Search for the cell housing the specified text and yield its [x, y] center coordinate. 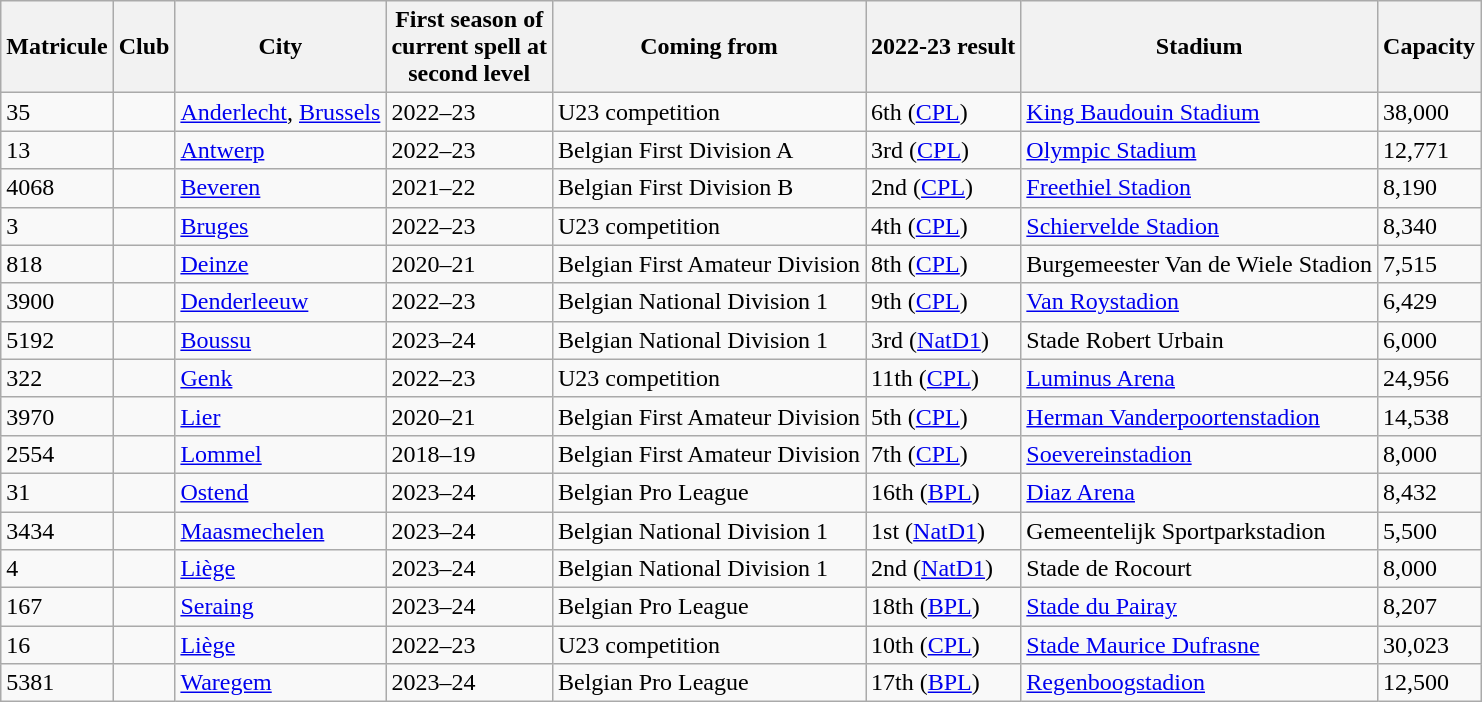
King Baudouin Stadium [1200, 112]
24,956 [1430, 378]
City [280, 47]
Gemeentelijk Sportparkstadion [1200, 531]
Capacity [1430, 47]
18th (BPL) [944, 607]
3970 [57, 416]
30,023 [1430, 645]
7,515 [1430, 264]
2nd (NatD1) [944, 569]
Anderlecht, Brussels [280, 112]
6th (CPL) [944, 112]
Stade Robert Urbain [1200, 340]
17th (BPL) [944, 683]
8th (CPL) [944, 264]
Lier [280, 416]
16 [57, 645]
Beveren [280, 188]
8,207 [1430, 607]
1st (NatD1) [944, 531]
9th (CPL) [944, 302]
3 [57, 226]
Stade du Pairay [1200, 607]
Bruges [280, 226]
8,432 [1430, 492]
8,340 [1430, 226]
Schiervelde Stadion [1200, 226]
2022-23 result [944, 47]
Stade Maurice Dufrasne [1200, 645]
4th (CPL) [944, 226]
Coming from [708, 47]
Seraing [280, 607]
5,500 [1430, 531]
Stadium [1200, 47]
16th (BPL) [944, 492]
Soevereinstadion [1200, 454]
First season of current spell at second level [470, 47]
31 [57, 492]
6,000 [1430, 340]
Freethiel Stadion [1200, 188]
Belgian First Division B [708, 188]
6,429 [1430, 302]
167 [57, 607]
Antwerp [280, 150]
Club [144, 47]
4068 [57, 188]
Denderleeuw [280, 302]
Stade de Rocourt [1200, 569]
Deinze [280, 264]
Burgemeester Van de Wiele Stadion [1200, 264]
8,190 [1430, 188]
3434 [57, 531]
Herman Vanderpoortenstadion [1200, 416]
Ostend [280, 492]
7th (CPL) [944, 454]
10th (CPL) [944, 645]
818 [57, 264]
322 [57, 378]
38,000 [1430, 112]
3900 [57, 302]
5192 [57, 340]
Maasmechelen [280, 531]
5381 [57, 683]
5th (CPL) [944, 416]
12,771 [1430, 150]
4 [57, 569]
14,538 [1430, 416]
Regenboogstadion [1200, 683]
Olympic Stadium [1200, 150]
Matricule [57, 47]
Boussu [280, 340]
3rd (NatD1) [944, 340]
11th (CPL) [944, 378]
Genk [280, 378]
2nd (CPL) [944, 188]
3rd (CPL) [944, 150]
Luminus Arena [1200, 378]
2018–19 [470, 454]
Lommel [280, 454]
13 [57, 150]
35 [57, 112]
Diaz Arena [1200, 492]
Belgian First Division A [708, 150]
Waregem [280, 683]
2554 [57, 454]
Van Roystadion [1200, 302]
12,500 [1430, 683]
2021–22 [470, 188]
